Identify which cell holds the provided text, then report its (x, y) central coordinate. 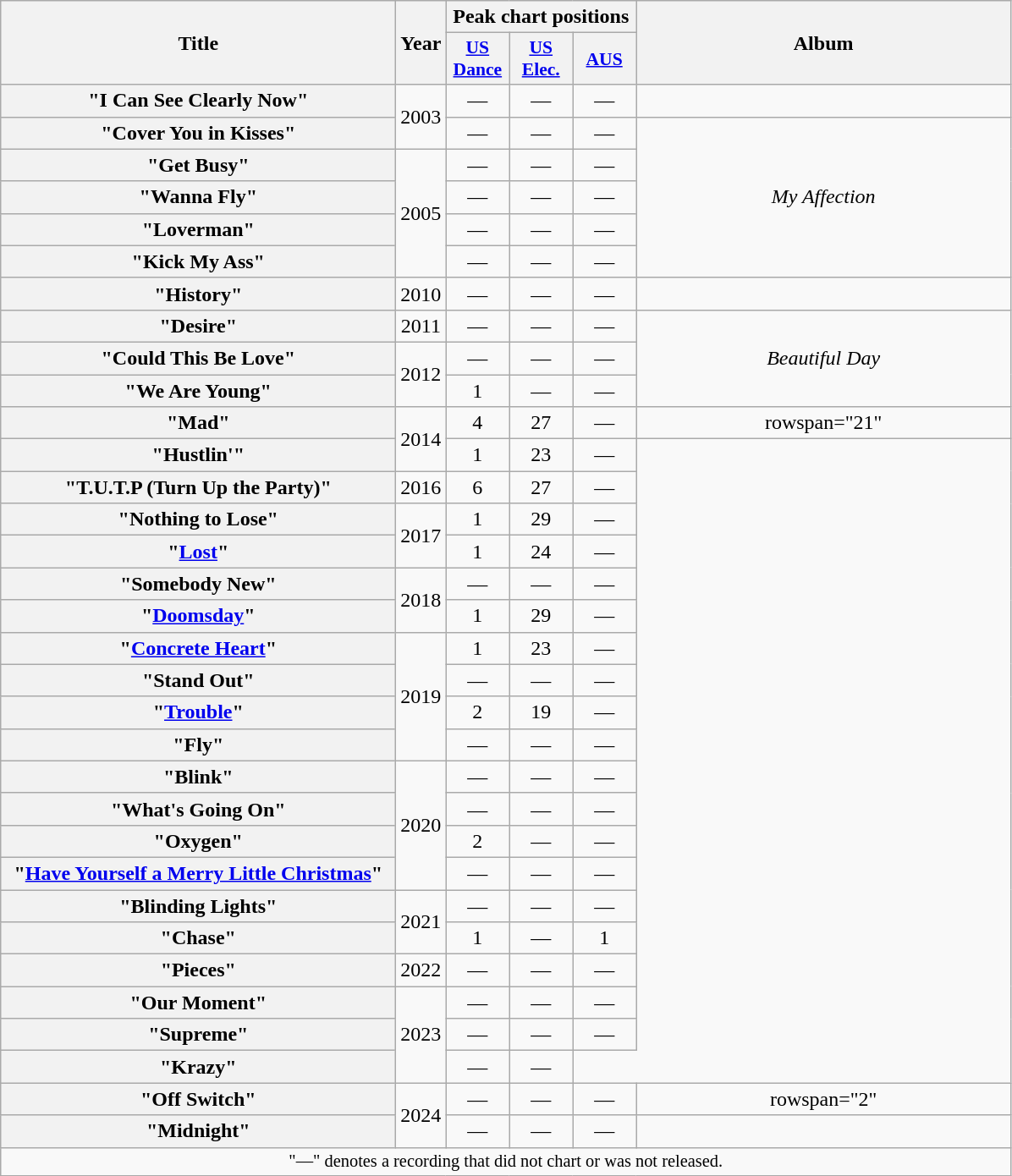
2020 (421, 825)
6 (477, 487)
USElec. (542, 59)
2010 (421, 294)
"Chase" (198, 938)
2019 (421, 696)
"Wanna Fly" (198, 197)
"Krazy" (198, 1067)
"We Are Young" (198, 390)
"Trouble" (198, 712)
AUS (604, 59)
"Could This Be Love" (198, 358)
"Oxygen" (198, 841)
Title (198, 42)
USDance (477, 59)
"What's Going On" (198, 809)
"Fly" (198, 745)
2016 (421, 487)
"—" denotes a recording that did not chart or was not released. (506, 1162)
2024 (421, 1115)
"Stand Out" (198, 680)
2021 (421, 922)
2012 (421, 374)
"Nothing to Lose" (198, 519)
2003 (421, 117)
2018 (421, 600)
"Get Busy" (198, 165)
"T.U.T.P (Turn Up the Party)" (198, 487)
"Pieces" (198, 970)
"Somebody New" (198, 584)
Year (421, 42)
"History" (198, 294)
Peak chart positions (542, 17)
"Our Moment" (198, 1003)
"Doomsday" (198, 616)
"Off Switch" (198, 1099)
"Lost" (198, 552)
2022 (421, 970)
"Cover You in Kisses" (198, 133)
"Blink" (198, 777)
"Have Yourself a Merry Little Christmas" (198, 873)
"Hustlin'" (198, 455)
"I Can See Clearly Now" (198, 101)
Beautiful Day (824, 358)
My Affection (824, 197)
rowspan="2" (824, 1099)
2023 (421, 1035)
"Concrete Heart" (198, 648)
4 (477, 423)
2014 (421, 439)
"Midnight" (198, 1131)
"Mad" (198, 423)
24 (542, 552)
Album (824, 42)
2017 (421, 536)
rowspan="21" (824, 423)
2011 (421, 326)
19 (542, 712)
"Supreme" (198, 1035)
"Desire" (198, 326)
"Blinding Lights" (198, 906)
"Kick My Ass" (198, 261)
"Loverman" (198, 229)
2005 (421, 213)
